Extract the [X, Y] coordinate from the center of the cell holding the provided text.  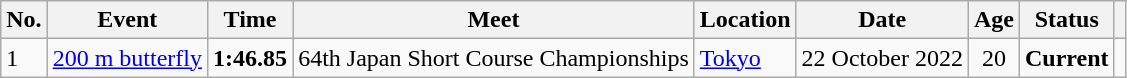
Time [250, 20]
1:46.85 [250, 58]
Meet [494, 20]
Current [1066, 58]
Event [127, 20]
20 [994, 58]
Tokyo [745, 58]
Location [745, 20]
200 m butterfly [127, 58]
No. [24, 20]
Age [994, 20]
Status [1066, 20]
Date [882, 20]
64th Japan Short Course Championships [494, 58]
1 [24, 58]
22 October 2022 [882, 58]
